Return the (X, Y) coordinate for the center point of the cell that contains the specified text.  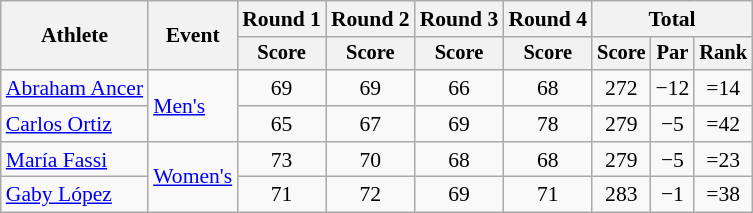
66 (460, 88)
−1 (672, 195)
María Fassi (74, 160)
283 (621, 195)
=14 (723, 88)
Round 2 (370, 19)
78 (548, 124)
Round 1 (282, 19)
67 (370, 124)
Women's (192, 178)
Round 4 (548, 19)
−12 (672, 88)
=38 (723, 195)
70 (370, 160)
Athlete (74, 36)
=23 (723, 160)
Abraham Ancer (74, 88)
272 (621, 88)
Carlos Ortiz (74, 124)
65 (282, 124)
Round 3 (460, 19)
Event (192, 36)
Men's (192, 106)
Par (672, 54)
Total (672, 19)
73 (282, 160)
Gaby López (74, 195)
=42 (723, 124)
Rank (723, 54)
72 (370, 195)
